From the cell containing the given text, extract its center point as (x, y) coordinate. 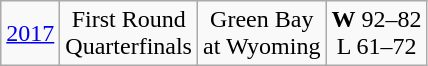
First RoundQuarterfinals (129, 34)
W 92–82L 61–72 (376, 34)
Green Bayat Wyoming (262, 34)
2017 (30, 34)
